Output the (X, Y) coordinate of the center of the cell containing the given text.  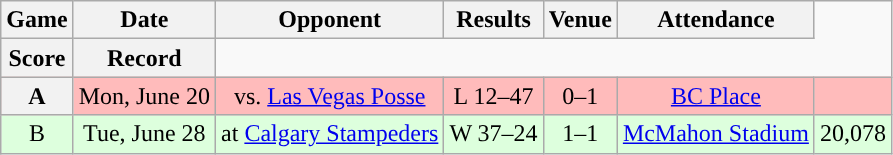
at Calgary Stampeders (330, 134)
Tue, June 28 (144, 134)
Date (144, 20)
Venue (580, 20)
1–1 (580, 134)
Opponent (330, 20)
W 37–24 (494, 134)
Attendance (716, 20)
A (37, 96)
Results (494, 20)
20,078 (852, 134)
0–1 (580, 96)
Mon, June 20 (144, 96)
vs. Las Vegas Posse (330, 96)
Score (37, 58)
Game (37, 20)
BC Place (716, 96)
B (37, 134)
Record (144, 58)
L 12–47 (494, 96)
McMahon Stadium (716, 134)
